Locate the cell with the specified text and output its [X, Y] center coordinate. 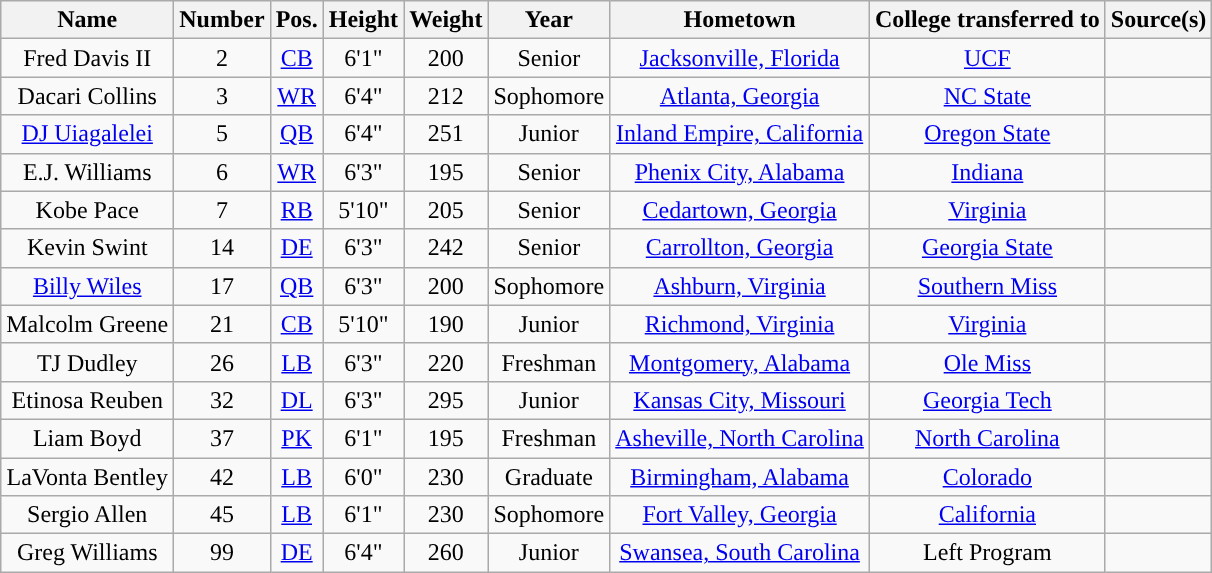
Indiana [987, 172]
Kevin Swint [88, 248]
Greg Williams [88, 553]
Swansea, South Carolina [740, 553]
251 [446, 134]
Year [549, 20]
E.J. Williams [88, 172]
242 [446, 248]
PK [296, 438]
Carrollton, Georgia [740, 248]
Billy Wiles [88, 286]
Source(s) [1158, 20]
190 [446, 324]
26 [222, 362]
5 [222, 134]
Sergio Allen [88, 515]
Phenix City, Alabama [740, 172]
Georgia Tech [987, 400]
North Carolina [987, 438]
Richmond, Virginia [740, 324]
Kobe Pace [88, 210]
205 [446, 210]
Left Program [987, 553]
Southern Miss [987, 286]
NC State [987, 96]
Georgia State [987, 248]
14 [222, 248]
RB [296, 210]
TJ Dudley [88, 362]
DJ Uiagalelei [88, 134]
Fred Davis II [88, 58]
DL [296, 400]
LaVonta Bentley [88, 477]
Colorado [987, 477]
Montgomery, Alabama [740, 362]
Cedartown, Georgia [740, 210]
212 [446, 96]
45 [222, 515]
College transferred to [987, 20]
Ashburn, Virginia [740, 286]
Number [222, 20]
Height [363, 20]
Kansas City, Missouri [740, 400]
UCF [987, 58]
California [987, 515]
Ole Miss [987, 362]
Etinosa Reuben [88, 400]
Weight [446, 20]
6'0" [363, 477]
6 [222, 172]
2 [222, 58]
Name [88, 20]
Malcolm Greene [88, 324]
37 [222, 438]
295 [446, 400]
Liam Boyd [88, 438]
Pos. [296, 20]
42 [222, 477]
Asheville, North Carolina [740, 438]
21 [222, 324]
Jacksonville, Florida [740, 58]
260 [446, 553]
Birmingham, Alabama [740, 477]
Atlanta, Georgia [740, 96]
Hometown [740, 20]
7 [222, 210]
Fort Valley, Georgia [740, 515]
99 [222, 553]
32 [222, 400]
220 [446, 362]
Graduate [549, 477]
3 [222, 96]
Inland Empire, California [740, 134]
17 [222, 286]
Dacari Collins [88, 96]
Oregon State [987, 134]
